Detect which cell encompasses the target text, then output its [X, Y] center coordinate. 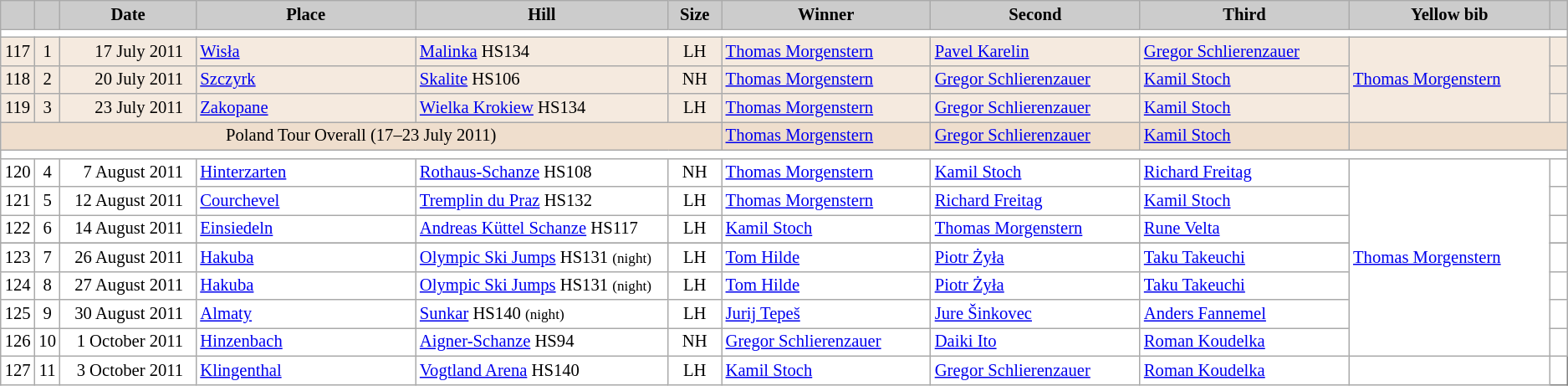
Sunkar HS140 (night) [542, 314]
7 August 2011 [129, 172]
1 October 2011 [129, 342]
123 [18, 257]
Hinzenbach [306, 342]
124 [18, 286]
Andreas Küttel Schanze HS117 [542, 229]
Place [306, 14]
27 August 2011 [129, 286]
Zakopane [306, 108]
125 [18, 314]
127 [18, 370]
Third [1244, 14]
3 October 2011 [129, 370]
Vogtland Arena HS140 [542, 370]
Wisła [306, 51]
Szczyrk [306, 80]
Poland Tour Overall (17–23 July 2011) [361, 136]
Aigner-Schanze HS94 [542, 342]
118 [18, 80]
7 [47, 257]
Hinterzarten [306, 172]
Tremplin du Praz HS132 [542, 200]
3 [47, 108]
1 [47, 51]
8 [47, 286]
Date [129, 14]
Jure Šinkovec [1035, 314]
23 July 2011 [129, 108]
Winner [826, 14]
120 [18, 172]
Second [1035, 14]
Yellow bib [1449, 14]
Almaty [306, 314]
4 [47, 172]
Wielka Krokiew HS134 [542, 108]
Rothaus-Schanze HS108 [542, 172]
6 [47, 229]
17 July 2011 [129, 51]
20 July 2011 [129, 80]
Hill [542, 14]
11 [47, 370]
Jurij Tepeš [826, 314]
12 August 2011 [129, 200]
119 [18, 108]
Size [695, 14]
26 August 2011 [129, 257]
Einsiedeln [306, 229]
Courchevel [306, 200]
122 [18, 229]
10 [47, 342]
121 [18, 200]
Daiki Ito [1035, 342]
Klingenthal [306, 370]
14 August 2011 [129, 229]
9 [47, 314]
30 August 2011 [129, 314]
Pavel Karelin [1035, 51]
126 [18, 342]
Anders Fannemel [1244, 314]
Skalite HS106 [542, 80]
117 [18, 51]
5 [47, 200]
Rune Velta [1244, 229]
Malinka HS134 [542, 51]
2 [47, 80]
